From the cell containing the given text, extract its center point as [x, y] coordinate. 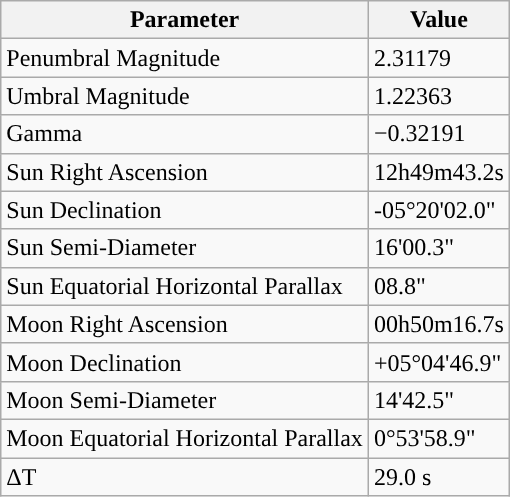
−0.32191 [438, 134]
29.0 s [438, 477]
Sun Declination [185, 210]
00h50m16.7s [438, 324]
Value [438, 20]
1.22363 [438, 96]
Penumbral Magnitude [185, 58]
2.31179 [438, 58]
14'42.5" [438, 400]
Sun Semi-Diameter [185, 248]
ΔT [185, 477]
Sun Right Ascension [185, 172]
Moon Right Ascension [185, 324]
Sun Equatorial Horizontal Parallax [185, 286]
Moon Declination [185, 362]
Parameter [185, 20]
08.8" [438, 286]
Gamma [185, 134]
12h49m43.2s [438, 172]
16'00.3" [438, 248]
Umbral Magnitude [185, 96]
+05°04'46.9" [438, 362]
0°53'58.9" [438, 438]
-05°20'02.0" [438, 210]
Moon Equatorial Horizontal Parallax [185, 438]
Moon Semi-Diameter [185, 400]
